Capture the cell that displays the provided text and extract its [X, Y] central coordinate. 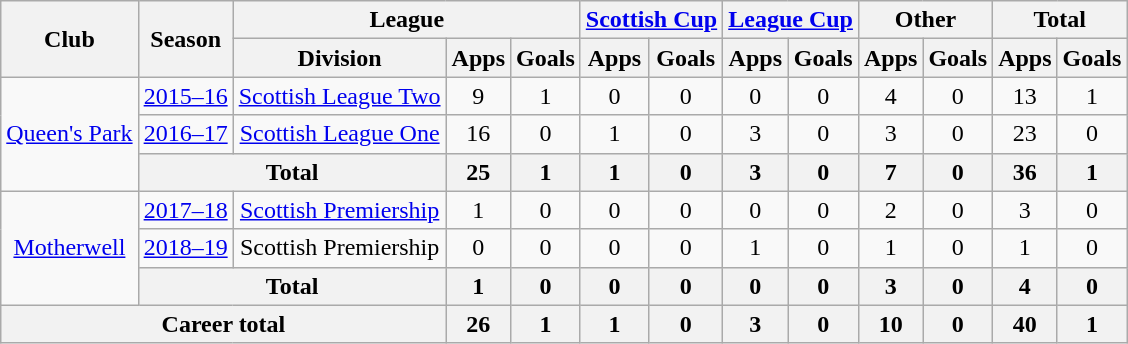
Motherwell [70, 248]
Other [925, 20]
26 [478, 324]
36 [1025, 172]
7 [890, 172]
League Cup [791, 20]
League [406, 20]
9 [478, 96]
2016–17 [186, 134]
2 [890, 210]
16 [478, 134]
13 [1025, 96]
Career total [224, 324]
Queen's Park [70, 134]
2015–16 [186, 96]
Season [186, 39]
Club [70, 39]
Scottish League Two [340, 96]
10 [890, 324]
40 [1025, 324]
Division [340, 58]
Scottish Cup [651, 20]
2018–19 [186, 248]
23 [1025, 134]
25 [478, 172]
2017–18 [186, 210]
Scottish League One [340, 134]
